Output the [X, Y] coordinate of the center of the cell containing the given text.  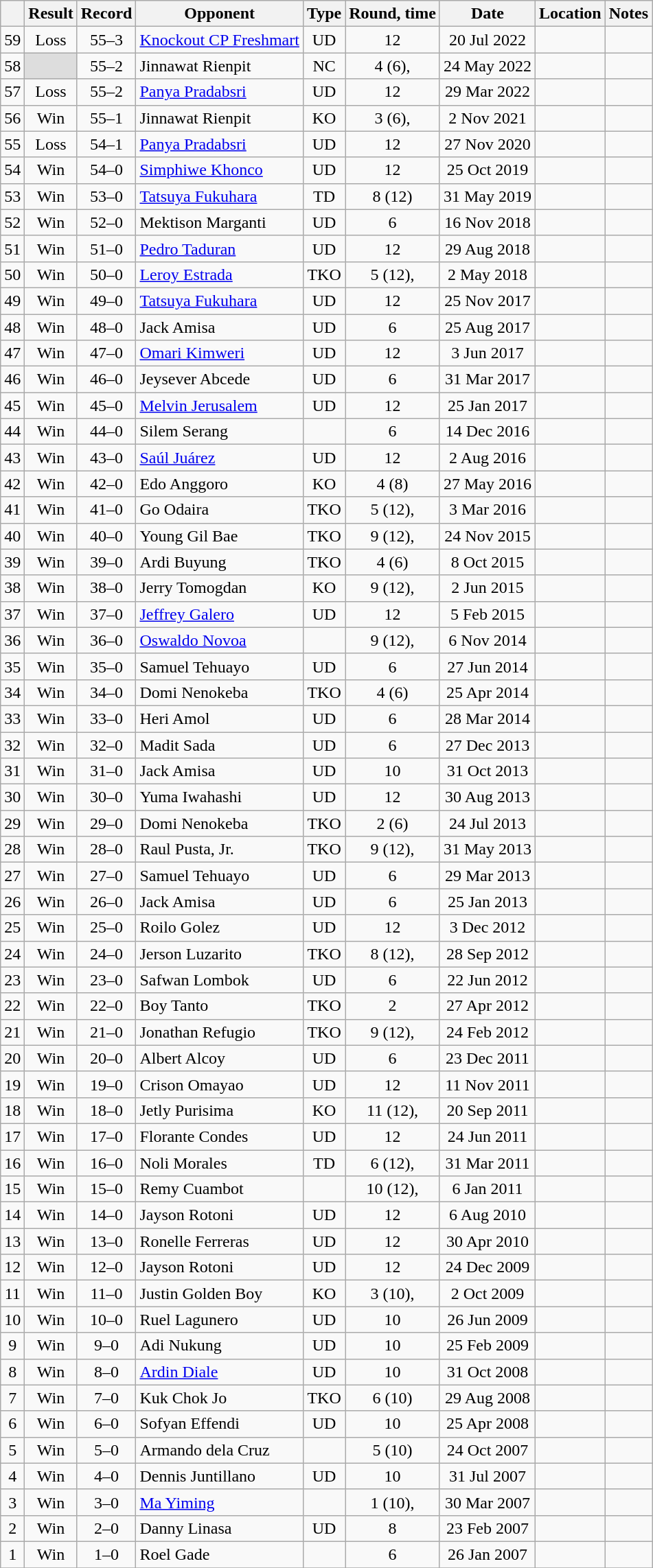
Date [488, 14]
25 Nov 2017 [488, 301]
39 [12, 562]
20 Jul 2022 [488, 40]
6 Jan 2011 [488, 1189]
44–0 [106, 432]
Dennis Juntillano [220, 1476]
6–0 [106, 1424]
Oswaldo Novoa [220, 640]
Madit Sada [220, 745]
50–0 [106, 274]
1 (10), [393, 1502]
24 Oct 2007 [488, 1450]
Roilo Golez [220, 928]
24–0 [106, 954]
23 [12, 980]
55–3 [106, 40]
2 Aug 2016 [488, 458]
Armando dela Cruz [220, 1450]
41–0 [106, 510]
8 (12) [393, 196]
13–0 [106, 1241]
32 [12, 745]
14 Dec 2016 [488, 432]
9 [12, 1346]
47–0 [106, 353]
3 [12, 1502]
8 Oct 2015 [488, 562]
53–0 [106, 196]
16 Nov 2018 [488, 222]
3 (10), [393, 1294]
3 Mar 2016 [488, 510]
Opponent [220, 14]
24 May 2022 [488, 66]
11 (12), [393, 1110]
Jerry Tomogdan [220, 588]
2–0 [106, 1528]
Leroy Estrada [220, 274]
3–0 [106, 1502]
18 [12, 1110]
14–0 [106, 1215]
20 Sep 2011 [488, 1110]
Round, time [393, 14]
4 (6), [393, 66]
Kuk Chok Jo [220, 1398]
Albert Alcoy [220, 1058]
25 Apr 2008 [488, 1424]
Jeffrey Galero [220, 614]
21–0 [106, 1032]
25 Apr 2014 [488, 692]
Jetly Purisima [220, 1110]
24 Jul 2013 [488, 823]
30–0 [106, 797]
2 (6) [393, 823]
22 [12, 1006]
15 [12, 1189]
42 [12, 484]
21 [12, 1032]
48 [12, 327]
27–0 [106, 876]
15–0 [106, 1189]
1 [12, 1554]
38–0 [106, 588]
NC [324, 66]
Justin Golden Boy [220, 1294]
37–0 [106, 614]
45 [12, 406]
10 (12), [393, 1189]
Simphiwe Khonco [220, 170]
6 (12), [393, 1163]
40 [12, 536]
34–0 [106, 692]
55–1 [106, 118]
31 Oct 2008 [488, 1372]
4–0 [106, 1476]
24 [12, 954]
31 Oct 2013 [488, 771]
56 [12, 118]
3 Jun 2017 [488, 353]
54 [12, 170]
26 [12, 902]
49 [12, 301]
25 [12, 928]
44 [12, 432]
Jonathan Refugio [220, 1032]
31 Mar 2011 [488, 1163]
53 [12, 196]
24 Feb 2012 [488, 1032]
29 Aug 2008 [488, 1398]
Yuma Iwahashi [220, 797]
26 Jun 2009 [488, 1320]
25–0 [106, 928]
36 [12, 640]
Roel Gade [220, 1554]
12–0 [106, 1267]
18–0 [106, 1110]
27 Jun 2014 [488, 666]
6 (10) [393, 1398]
5 [12, 1450]
Danny Linasa [220, 1528]
Omari Kimweri [220, 353]
Heri Amol [220, 718]
47 [12, 353]
5 Feb 2015 [488, 614]
43 [12, 458]
26–0 [106, 902]
Safwan Lombok [220, 980]
29 Mar 2013 [488, 876]
41 [12, 510]
6 Aug 2010 [488, 1215]
Boy Tanto [220, 1006]
38 [12, 588]
2 May 2018 [488, 274]
22 Jun 2012 [488, 980]
Ruel Lagunero [220, 1320]
Record [106, 14]
19–0 [106, 1084]
24 Jun 2011 [488, 1136]
59 [12, 40]
31 May 2013 [488, 850]
29–0 [106, 823]
45–0 [106, 406]
31–0 [106, 771]
16 [12, 1163]
49–0 [106, 301]
20 [12, 1058]
27 Dec 2013 [488, 745]
42–0 [106, 484]
46 [12, 379]
Knockout CP Freshmart [220, 40]
7–0 [106, 1398]
Florante Condes [220, 1136]
2 Jun 2015 [488, 588]
Type [324, 14]
52–0 [106, 222]
4 (8) [393, 484]
30 Mar 2007 [488, 1502]
27 [12, 876]
52 [12, 222]
9–0 [106, 1346]
32–0 [106, 745]
27 Apr 2012 [488, 1006]
27 May 2016 [488, 484]
29 [12, 823]
Sofyan Effendi [220, 1424]
43–0 [106, 458]
33 [12, 718]
3 Dec 2012 [488, 928]
Remy Cuambot [220, 1189]
51–0 [106, 248]
27 Nov 2020 [488, 144]
57 [12, 92]
Raul Pusta, Jr. [220, 850]
40–0 [106, 536]
2 Nov 2021 [488, 118]
5 (10) [393, 1450]
54–1 [106, 144]
1–0 [106, 1554]
2 Oct 2009 [488, 1294]
Young Gil Bae [220, 536]
30 Apr 2010 [488, 1241]
6 Nov 2014 [488, 640]
30 [12, 797]
28–0 [106, 850]
34 [12, 692]
17 [12, 1136]
31 May 2019 [488, 196]
5–0 [106, 1450]
35–0 [106, 666]
31 Mar 2017 [488, 379]
30 Aug 2013 [488, 797]
17–0 [106, 1136]
31 [12, 771]
39–0 [106, 562]
54–0 [106, 170]
10–0 [106, 1320]
55 [12, 144]
3 (6), [393, 118]
Jerson Luzarito [220, 954]
25 Feb 2009 [488, 1346]
23–0 [106, 980]
25 Jan 2017 [488, 406]
24 Nov 2015 [488, 536]
Crison Omayao [220, 1084]
23 Feb 2007 [488, 1528]
Location [571, 14]
28 Sep 2012 [488, 954]
Jeysever Abcede [220, 379]
35 [12, 666]
4 [12, 1476]
25 Oct 2019 [488, 170]
11 Nov 2011 [488, 1084]
19 [12, 1084]
8 (12), [393, 954]
28 Mar 2014 [488, 718]
Ma Yiming [220, 1502]
29 Aug 2018 [488, 248]
50 [12, 274]
Melvin Jerusalem [220, 406]
7 [12, 1398]
23 Dec 2011 [488, 1058]
37 [12, 614]
11–0 [106, 1294]
28 [12, 850]
Ronelle Ferreras [220, 1241]
33–0 [106, 718]
8–0 [106, 1372]
51 [12, 248]
Noli Morales [220, 1163]
Ardin Diale [220, 1372]
11 [12, 1294]
Silem Serang [220, 432]
25 Aug 2017 [488, 327]
31 Jul 2007 [488, 1476]
58 [12, 66]
Ardi Buyung [220, 562]
Adi Nukung [220, 1346]
Pedro Taduran [220, 248]
Edo Anggoro [220, 484]
22–0 [106, 1006]
25 Jan 2013 [488, 902]
Saúl Juárez [220, 458]
13 [12, 1241]
36–0 [106, 640]
26 Jan 2007 [488, 1554]
Go Odaira [220, 510]
Mektison Marganti [220, 222]
20–0 [106, 1058]
24 Dec 2009 [488, 1267]
Result [51, 14]
46–0 [106, 379]
Notes [628, 14]
29 Mar 2022 [488, 92]
48–0 [106, 327]
14 [12, 1215]
16–0 [106, 1163]
